Return the (x, y) coordinate for the center point of the cell that contains the specified text.  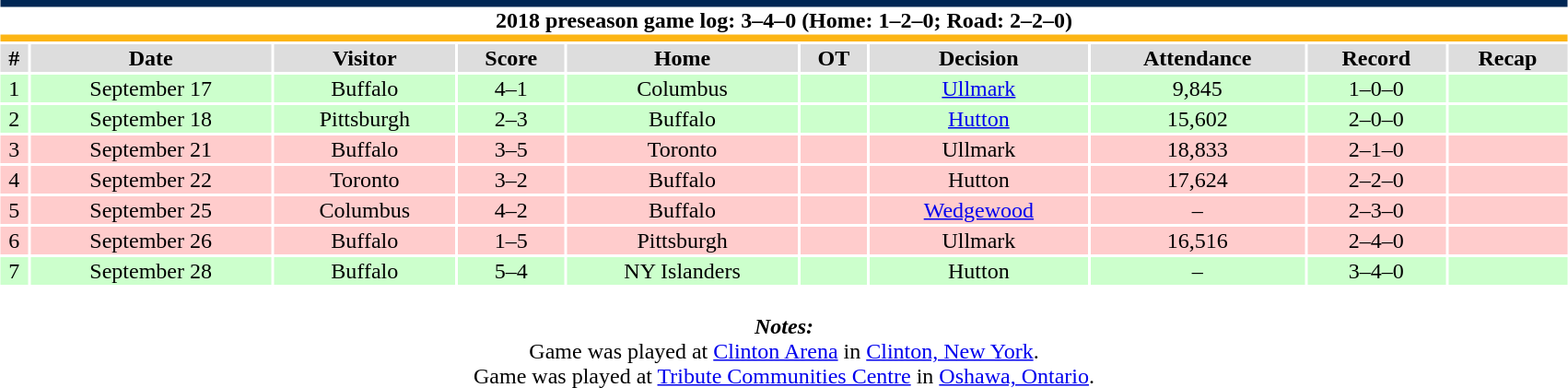
2–2–0 (1376, 180)
September 22 (151, 180)
September 25 (151, 210)
17,624 (1198, 180)
Date (151, 58)
NY Islanders (683, 271)
Record (1376, 58)
9,845 (1198, 88)
4–2 (511, 210)
1 (15, 88)
5–4 (511, 271)
OT (833, 58)
2–0–0 (1376, 119)
September 17 (151, 88)
4–1 (511, 88)
6 (15, 241)
7 (15, 271)
3–5 (511, 149)
15,602 (1198, 119)
Visitor (365, 58)
18,833 (1198, 149)
1–0–0 (1376, 88)
2–3–0 (1376, 210)
September 28 (151, 271)
September 26 (151, 241)
September 18 (151, 119)
Score (511, 58)
3 (15, 149)
3–4–0 (1376, 271)
Recap (1507, 58)
1–5 (511, 241)
5 (15, 210)
2 (15, 119)
16,516 (1198, 241)
September 21 (151, 149)
2–4–0 (1376, 241)
# (15, 58)
Wedgewood (978, 210)
Decision (978, 58)
3–2 (511, 180)
Attendance (1198, 58)
2018 preseason game log: 3–4–0 (Home: 1–2–0; Road: 2–2–0) (784, 20)
Home (683, 58)
2–3 (511, 119)
4 (15, 180)
2–1–0 (1376, 149)
